Return the [x, y] coordinate for the center point of the cell that contains the specified text.  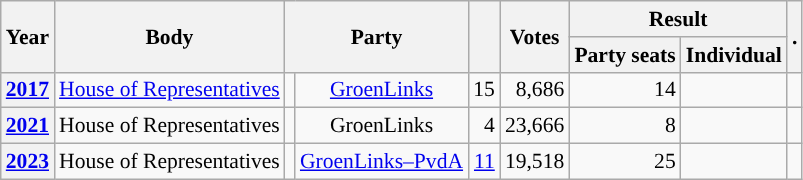
GroenLinks–PvdA [382, 162]
2021 [28, 126]
8 [624, 126]
Result [678, 19]
2017 [28, 90]
Year [28, 36]
11 [484, 162]
23,666 [534, 126]
19,518 [534, 162]
15 [484, 90]
Votes [534, 36]
Individual [734, 55]
Body [170, 36]
4 [484, 126]
2023 [28, 162]
. [795, 36]
Party seats [624, 55]
14 [624, 90]
8,686 [534, 90]
Party [376, 36]
25 [624, 162]
